From the cell containing the given text, extract its center point as (X, Y) coordinate. 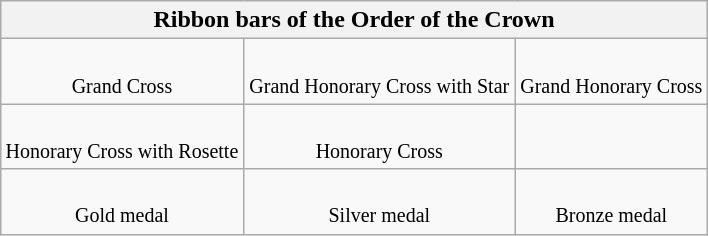
Grand Honorary Cross with Star (380, 72)
Silver medal (380, 202)
Grand Cross (122, 72)
Bronze medal (612, 202)
Honorary Cross (380, 136)
Honorary Cross with Rosette (122, 136)
Ribbon bars of the Order of the Crown (354, 20)
Grand Honorary Cross (612, 72)
Gold medal (122, 202)
